Detect which cell encompasses the target text, then output its (X, Y) center coordinate. 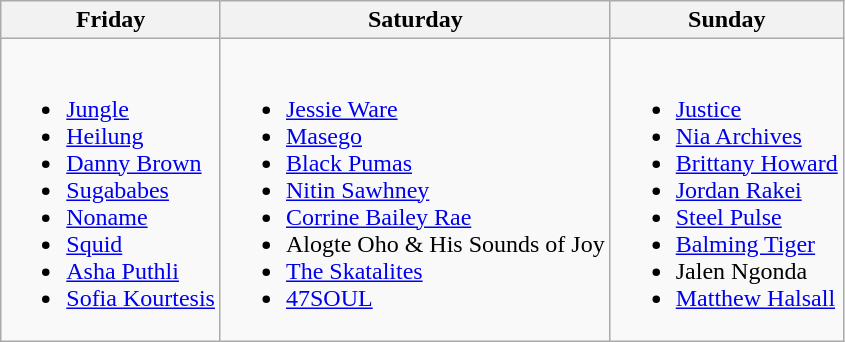
JungleHeilungDanny BrownSugababesNonameSquidAsha PuthliSofia Kourtesis (111, 190)
JusticeNia ArchivesBrittany HowardJordan RakeiSteel PulseBalming TigerJalen NgondaMatthew Halsall (726, 190)
Sunday (726, 20)
Jessie WareMasegoBlack PumasNitin SawhneyCorrine Bailey RaeAlogte Oho & His Sounds of JoyThe Skatalites47SOUL (415, 190)
Friday (111, 20)
Saturday (415, 20)
